Identify which cell holds the provided text, then report its (x, y) central coordinate. 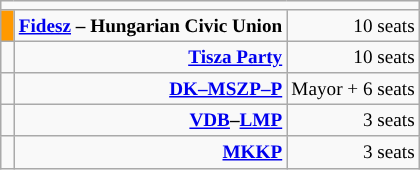
DK–MSZP–P (150, 89)
Mayor + 6 seats (353, 89)
VDB–LMP (150, 121)
Tisza Party (150, 58)
Fidesz – Hungarian Civic Union (150, 26)
MKKP (150, 152)
